Output the [x, y] coordinate of the center of the cell containing the given text.  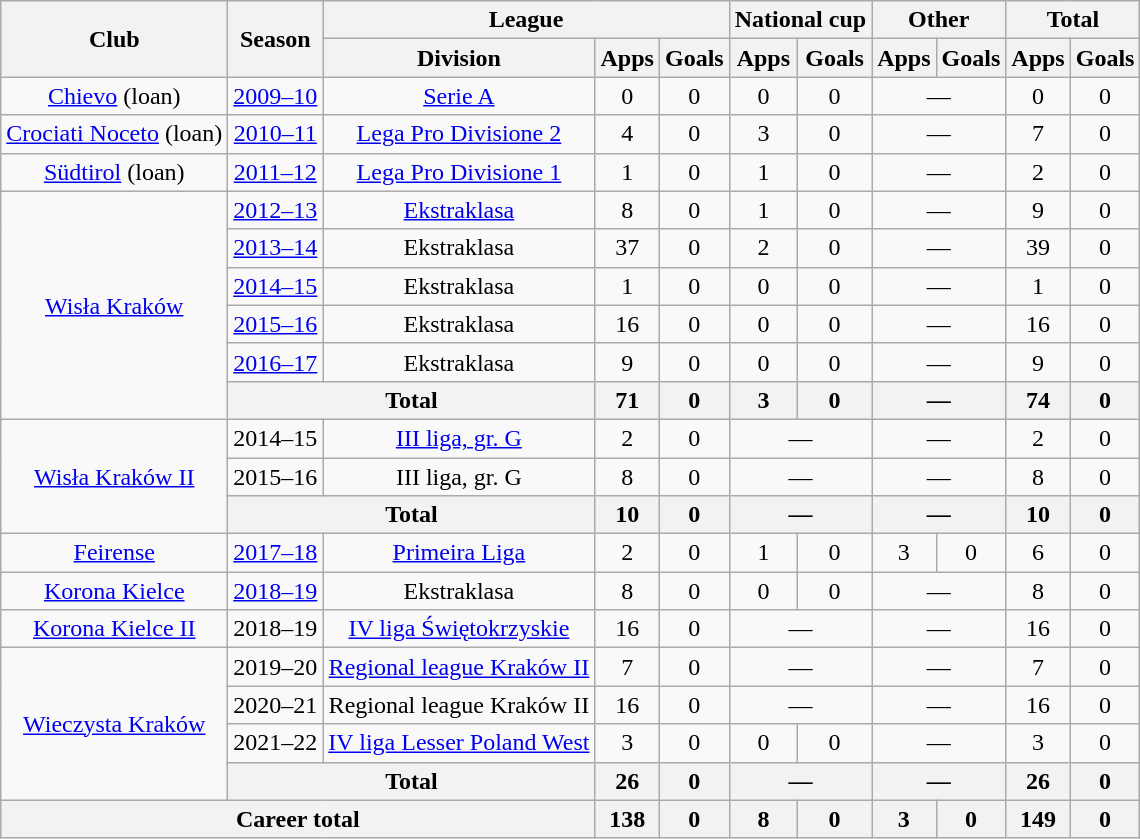
74 [1038, 400]
Korona Kielce II [114, 629]
Primeira Liga [459, 553]
Career total [298, 819]
2020–21 [276, 705]
Other [939, 20]
Division [459, 58]
6 [1038, 553]
2016–17 [276, 362]
2021–22 [276, 743]
2010–11 [276, 134]
Crociati Noceto (loan) [114, 134]
2011–12 [276, 172]
IV liga Świętokrzyskie [459, 629]
Serie A [459, 96]
Wisła Kraków [114, 305]
Club [114, 39]
Feirense [114, 553]
71 [627, 400]
Südtirol (loan) [114, 172]
National cup [800, 20]
2009–10 [276, 96]
Lega Pro Divisione 2 [459, 134]
2012–13 [276, 210]
Lega Pro Divisione 1 [459, 172]
39 [1038, 248]
149 [1038, 819]
League [526, 20]
2013–14 [276, 248]
IV liga Lesser Poland West [459, 743]
37 [627, 248]
138 [627, 819]
Korona Kielce [114, 591]
Chievo (loan) [114, 96]
2017–18 [276, 553]
Wieczysta Kraków [114, 724]
Wisła Kraków II [114, 476]
4 [627, 134]
Season [276, 39]
2019–20 [276, 667]
